Detect which cell encompasses the target text, then output its [X, Y] center coordinate. 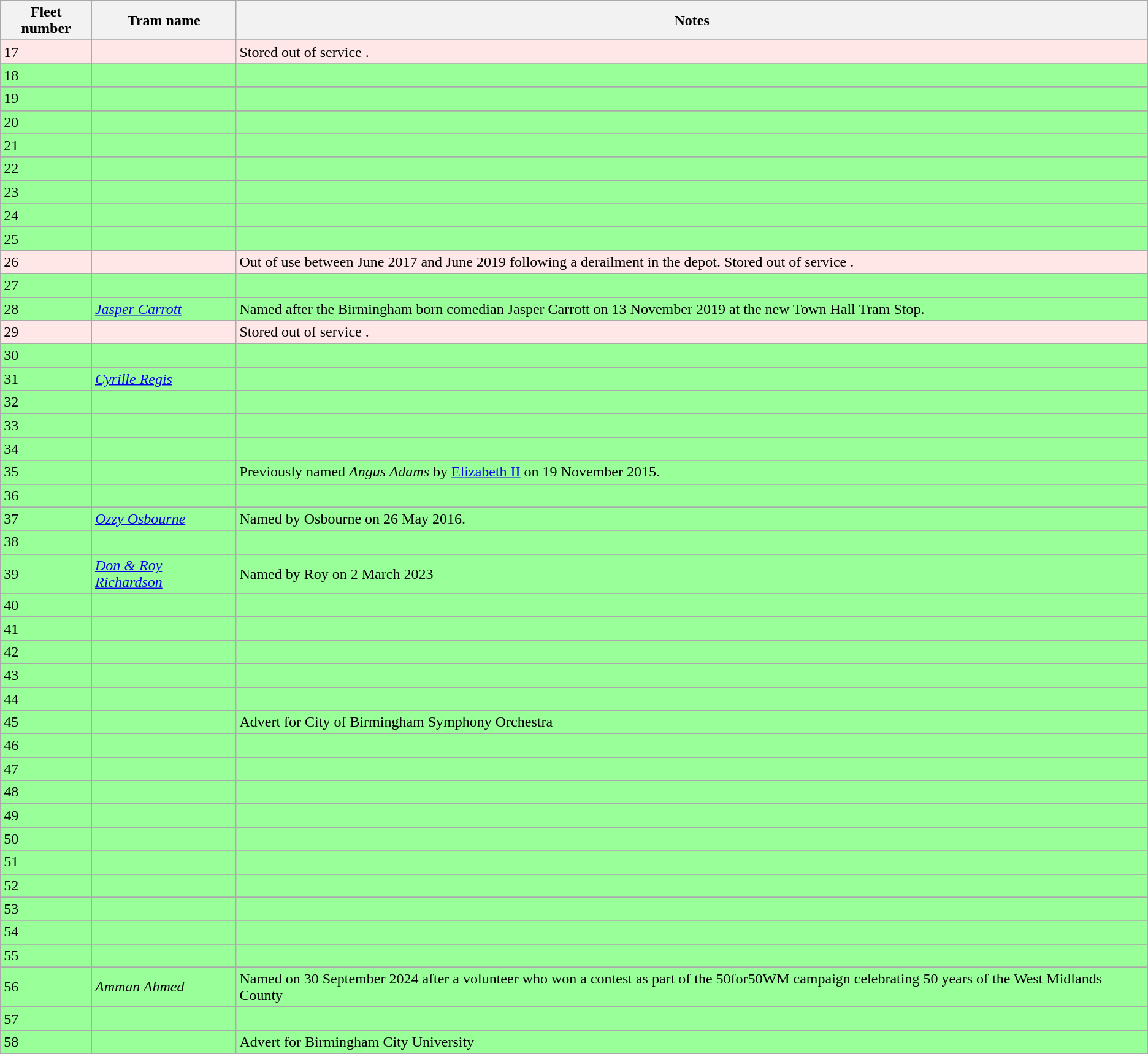
Named on 30 September 2024 after a volunteer who won a contest as part of the 50for50WM campaign celebrating 50 years of the West Midlands County [692, 987]
31 [47, 379]
23 [47, 192]
Notes [692, 21]
Jasper Carrott [163, 308]
50 [47, 839]
51 [47, 862]
27 [47, 285]
56 [47, 987]
Cyrille Regis [163, 379]
28 [47, 308]
44 [47, 698]
19 [47, 99]
Tram name [163, 21]
48 [47, 792]
Out of use between June 2017 and June 2019 following a derailment in the depot. Stored out of service . [692, 262]
Fleet number [47, 21]
29 [47, 332]
49 [47, 815]
54 [47, 932]
20 [47, 122]
Amman Ahmed [163, 987]
17 [47, 52]
38 [47, 542]
30 [47, 356]
33 [47, 426]
18 [47, 75]
57 [47, 1018]
37 [47, 519]
36 [47, 495]
46 [47, 746]
41 [47, 628]
55 [47, 955]
Named after the Birmingham born comedian Jasper Carrott on 13 November 2019 at the new Town Hall Tram Stop. [692, 308]
42 [47, 652]
Named by Roy on 2 March 2023 [692, 574]
Advert for Birmingham City University [692, 1042]
43 [47, 675]
45 [47, 722]
58 [47, 1042]
Advert for City of Birmingham Symphony Orchestra [692, 722]
32 [47, 402]
47 [47, 769]
Previously named Angus Adams by Elizabeth II on 19 November 2015. [692, 472]
40 [47, 605]
52 [47, 885]
22 [47, 169]
39 [47, 574]
Named by Osbourne on 26 May 2016. [692, 519]
25 [47, 239]
21 [47, 145]
24 [47, 215]
26 [47, 262]
Don & Roy Richardson [163, 574]
Ozzy Osbourne [163, 519]
53 [47, 909]
34 [47, 449]
35 [47, 472]
